Find where the given text appears and provide that cell's center as [X, Y] coordinate. 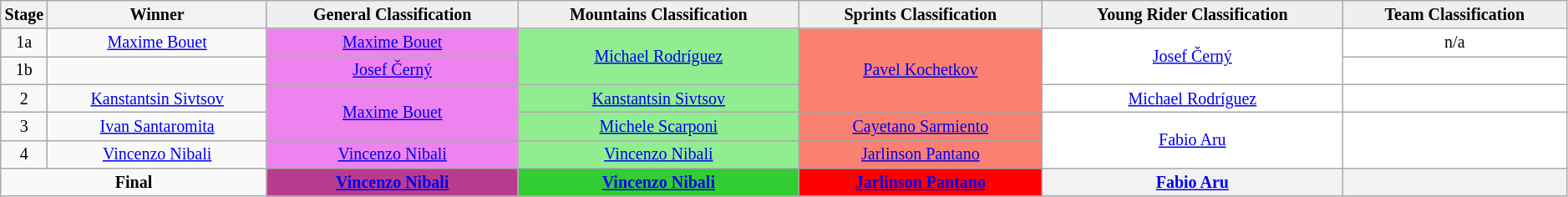
Winner [157, 15]
1b [24, 70]
Stage [24, 15]
Sprints Classification [921, 15]
3 [24, 127]
4 [24, 154]
Young Rider Classification [1192, 15]
Cayetano Sarmiento [921, 127]
General Classification [393, 15]
Pavel Kochetkov [921, 71]
1a [24, 43]
Michele Scarponi [658, 127]
n/a [1454, 43]
2 [24, 98]
Mountains Classification [658, 15]
Ivan Santaromita [157, 127]
Final [134, 182]
Team Classification [1454, 15]
